Return the (X, Y) coordinate for the center point of the cell that contains the specified text.  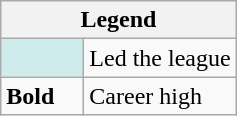
Led the league (160, 58)
Career high (160, 96)
Legend (118, 20)
Bold (42, 96)
